Determine the [X, Y] coordinate at the center of the cell enclosing the given text.  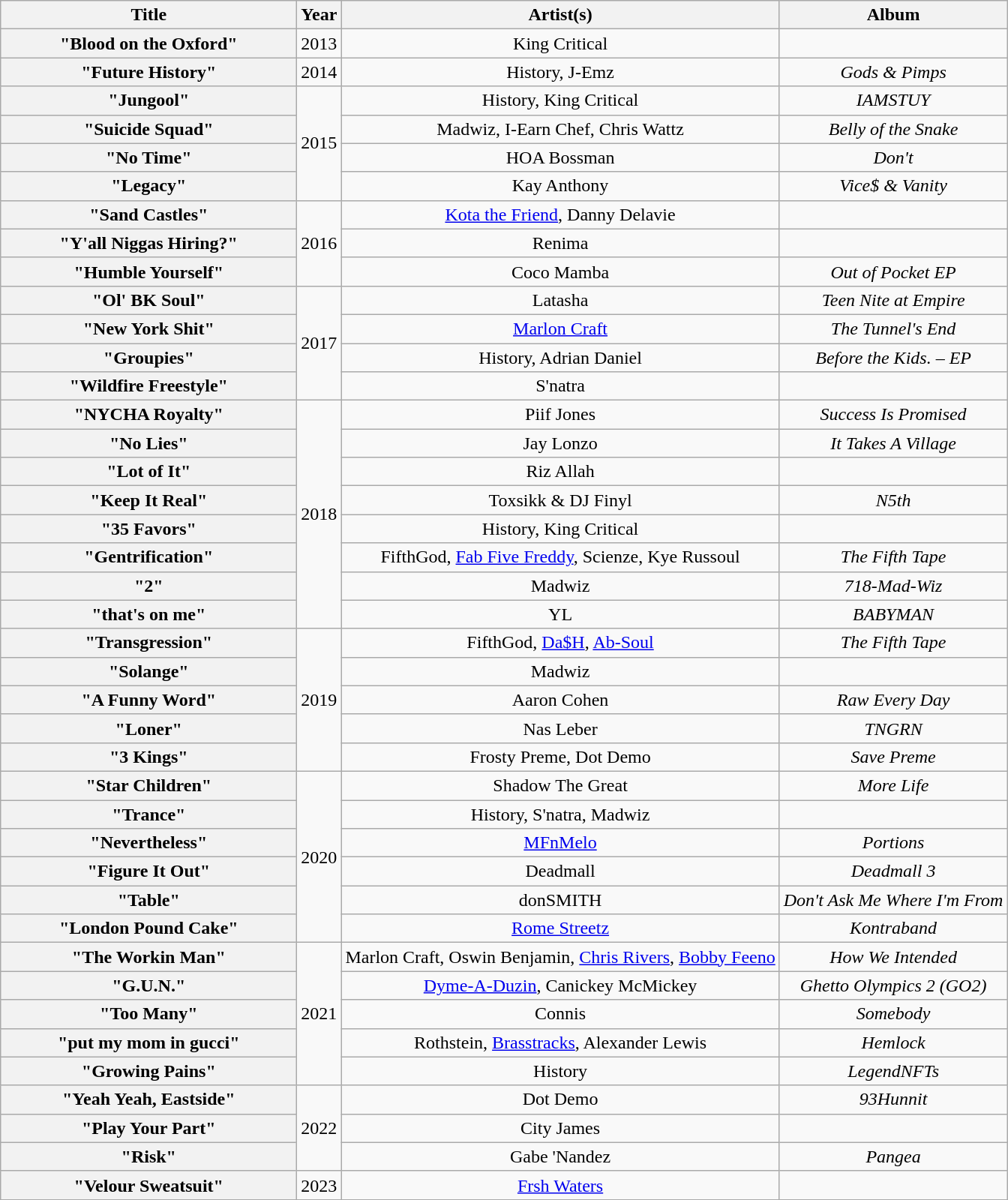
"Wildfire Freestyle" [148, 386]
Rome Streetz [560, 928]
2020 [319, 856]
History, S'natra, Madwiz [560, 814]
2013 [319, 43]
Rothstein, Brasstracks, Alexander Lewis [560, 1042]
"Y'all Niggas Hiring?" [148, 243]
Year [319, 15]
"Growing Pains" [148, 1071]
Jay Lonzo [560, 443]
The Tunnel's End [893, 328]
How We Intended [893, 957]
718-Mad-Wiz [893, 586]
2022 [319, 1128]
Piif Jones [560, 415]
Before the Kids. – EP [893, 358]
N5th [893, 500]
"Lot of It" [148, 472]
2014 [319, 72]
Gods & Pimps [893, 72]
"New York Shit" [148, 328]
"Too Many" [148, 1014]
HOA Bossman [560, 157]
Belly of the Snake [893, 129]
Kota the Friend, Danny Delavie [560, 214]
Portions [893, 843]
"No Time" [148, 157]
Gabe 'Nandez [560, 1156]
Aaron Cohen [560, 700]
"Loner" [148, 728]
2015 [319, 143]
"that's on me" [148, 614]
"Gentrification" [148, 557]
TNGRN [893, 728]
2018 [319, 514]
FifthGod, Fab Five Freddy, Scienze, Kye Russoul [560, 557]
"Solange" [148, 671]
"A Funny Word" [148, 700]
Madwiz, I-Earn Chef, Chris Wattz [560, 129]
S'natra [560, 386]
"put my mom in gucci" [148, 1042]
Raw Every Day [893, 700]
Connis [560, 1014]
"Risk" [148, 1156]
Renima [560, 243]
"Play Your Part" [148, 1128]
"Star Children" [148, 785]
History, J-Emz [560, 72]
History, Adrian Daniel [560, 358]
"Table" [148, 900]
"35 Favors" [148, 529]
It Takes A Village [893, 443]
Don't Ask Me Where I'm From [893, 900]
Ghetto Olympics 2 (GO2) [893, 985]
"Groupies" [148, 358]
Riz Allah [560, 472]
IAMSTUY [893, 100]
Shadow The Great [560, 785]
Latasha [560, 300]
Teen Nite at Empire [893, 300]
Save Preme [893, 757]
MFnMelo [560, 843]
Out of Pocket EP [893, 271]
LegendNFTs [893, 1071]
Kay Anthony [560, 186]
"Figure It Out" [148, 871]
Toxsikk & DJ Finyl [560, 500]
"Future History" [148, 72]
"Yeah Yeah, Eastside" [148, 1099]
Marlon Craft, Oswin Benjamin, Chris Rivers, Bobby Feeno [560, 957]
2023 [319, 1185]
"London Pound Cake" [148, 928]
"Velour Sweatsuit" [148, 1185]
"Jungool" [148, 100]
"Nevertheless" [148, 843]
Dot Demo [560, 1099]
"Blood on the Oxford" [148, 43]
Success Is Promised [893, 415]
YL [560, 614]
Don't [893, 157]
"Transgression" [148, 643]
"No Lies" [148, 443]
2017 [319, 343]
2016 [319, 243]
Hemlock [893, 1042]
Frosty Preme, Dot Demo [560, 757]
More Life [893, 785]
Title [148, 15]
"The Workin Man" [148, 957]
"Trance" [148, 814]
2019 [319, 700]
donSMITH [560, 900]
Frsh Waters [560, 1185]
Dyme-A-Duzin, Canickey McMickey [560, 985]
Pangea [893, 1156]
Deadmall 3 [893, 871]
"Sand Castles" [148, 214]
"G.U.N." [148, 985]
Somebody [893, 1014]
"Ol' BK Soul" [148, 300]
"Legacy" [148, 186]
2021 [319, 1014]
FifthGod, Da$H, Ab-Soul [560, 643]
"Keep It Real" [148, 500]
Album [893, 15]
City James [560, 1128]
Deadmall [560, 871]
"2" [148, 586]
BABYMAN [893, 614]
Nas Leber [560, 728]
Marlon Craft [560, 328]
Coco Mamba [560, 271]
93Hunnit [893, 1099]
"Suicide Squad" [148, 129]
King Critical [560, 43]
"NYCHA Royalty" [148, 415]
Artist(s) [560, 15]
Kontraband [893, 928]
History [560, 1071]
Vice$ & Vanity [893, 186]
"3 Kings" [148, 757]
"Humble Yourself" [148, 271]
